Output the [x, y] coordinate of the center of the cell containing the given text.  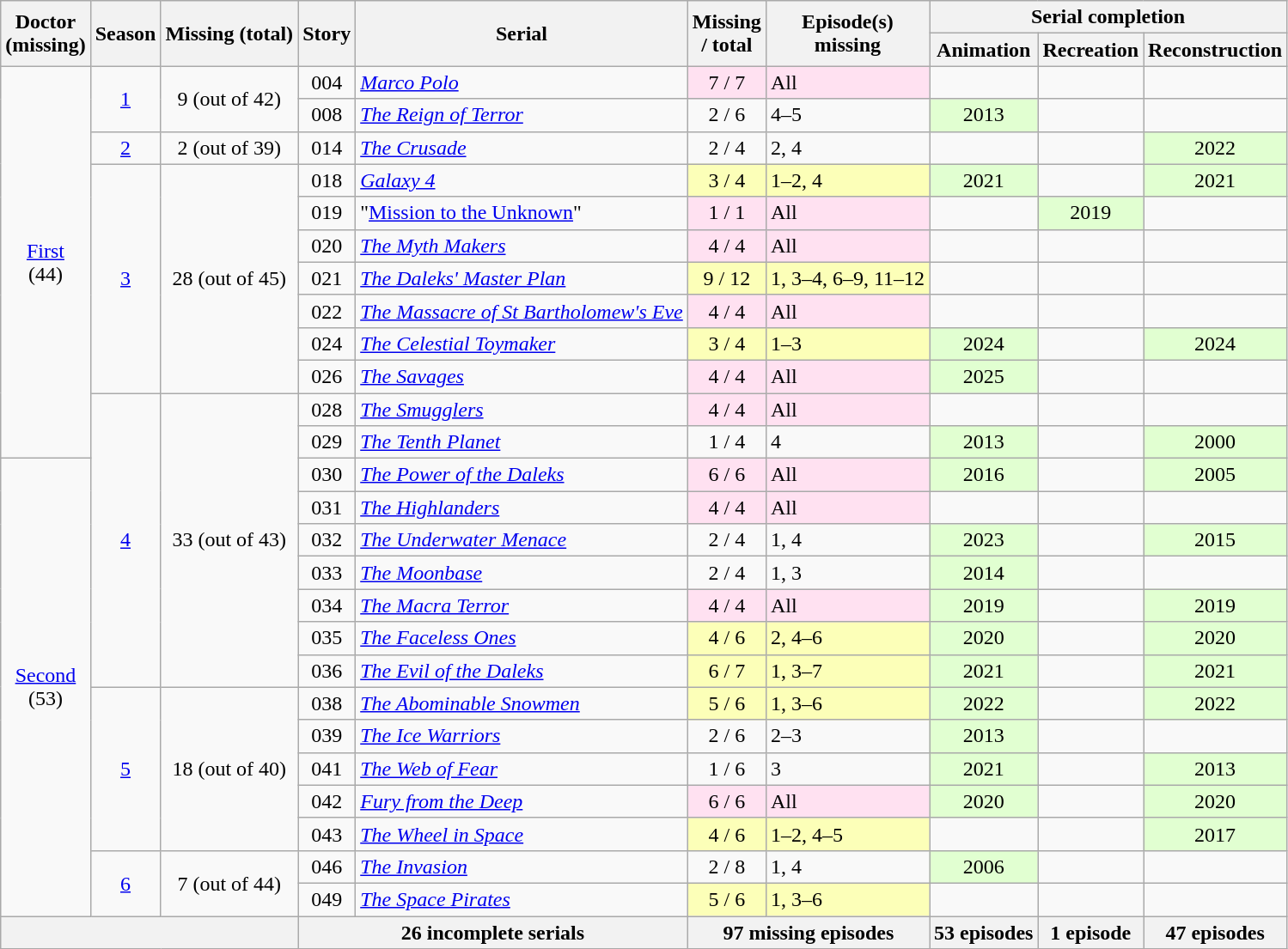
Marco Polo [522, 82]
7 / 7 [727, 82]
"Mission to the Unknown" [522, 213]
Reconstruction [1215, 50]
049 [327, 899]
1 [125, 99]
039 [327, 736]
The Highlanders [522, 508]
2016 [984, 475]
2 (out of 39) [229, 148]
018 [327, 180]
33 (out of 43) [229, 541]
6 [125, 883]
032 [327, 540]
9 / 12 [727, 278]
041 [327, 769]
021 [327, 278]
The Underwater Menace [522, 540]
1 / 4 [727, 442]
The Web of Fear [522, 769]
Second(53) [46, 687]
042 [327, 801]
2000 [1215, 442]
024 [327, 344]
Serial [522, 33]
18 (out of 40) [229, 769]
2015 [1215, 540]
2, 4–6 [847, 638]
1–3 [847, 344]
The Moonbase [522, 573]
033 [327, 573]
1, 3–4, 6–9, 11–12 [847, 278]
The Reign of Terror [522, 115]
First(44) [46, 263]
1 / 1 [727, 213]
The Massacre of St Bartholomew's Eve [522, 311]
9 (out of 42) [229, 99]
Doctor(missing) [46, 33]
The Power of the Daleks [522, 475]
008 [327, 115]
2014 [984, 573]
026 [327, 376]
1, 3–7 [847, 671]
The Smugglers [522, 410]
26 incomplete serials [493, 932]
Episode(s)missing [847, 33]
2 / 8 [727, 867]
The Ice Warriors [522, 736]
47 episodes [1215, 932]
036 [327, 671]
Story [327, 33]
034 [327, 605]
28 (out of 45) [229, 278]
1, 3 [847, 573]
2005 [1215, 475]
Season [125, 33]
022 [327, 311]
The Tenth Planet [522, 442]
043 [327, 834]
4–5 [847, 115]
2025 [984, 376]
2–3 [847, 736]
Recreation [1091, 50]
The Invasion [522, 867]
The Macra Terror [522, 605]
The Wheel in Space [522, 834]
6 / 7 [727, 671]
046 [327, 867]
Serial completion [1108, 17]
53 episodes [984, 932]
5 [125, 769]
2, 4 [847, 148]
Animation [984, 50]
Missing (total) [229, 33]
029 [327, 442]
The Savages [522, 376]
038 [327, 703]
7 (out of 44) [229, 883]
2 [125, 148]
Missing / total [727, 33]
014 [327, 148]
The Evil of the Daleks [522, 671]
1 / 6 [727, 769]
1–2, 4–5 [847, 834]
031 [327, 508]
2017 [1215, 834]
The Crusade [522, 148]
020 [327, 246]
028 [327, 410]
004 [327, 82]
The Daleks' Master Plan [522, 278]
Fury from the Deep [522, 801]
The Myth Makers [522, 246]
1 episode [1091, 932]
019 [327, 213]
Galaxy 4 [522, 180]
2006 [984, 867]
The Abominable Snowmen [522, 703]
030 [327, 475]
035 [327, 638]
The Celestial Toymaker [522, 344]
2023 [984, 540]
1–2, 4 [847, 180]
The Space Pirates [522, 899]
97 missing episodes [808, 932]
The Faceless Ones [522, 638]
